Pinpoint the cell where the given text exists, returning its [x, y] midpoint coordinate. 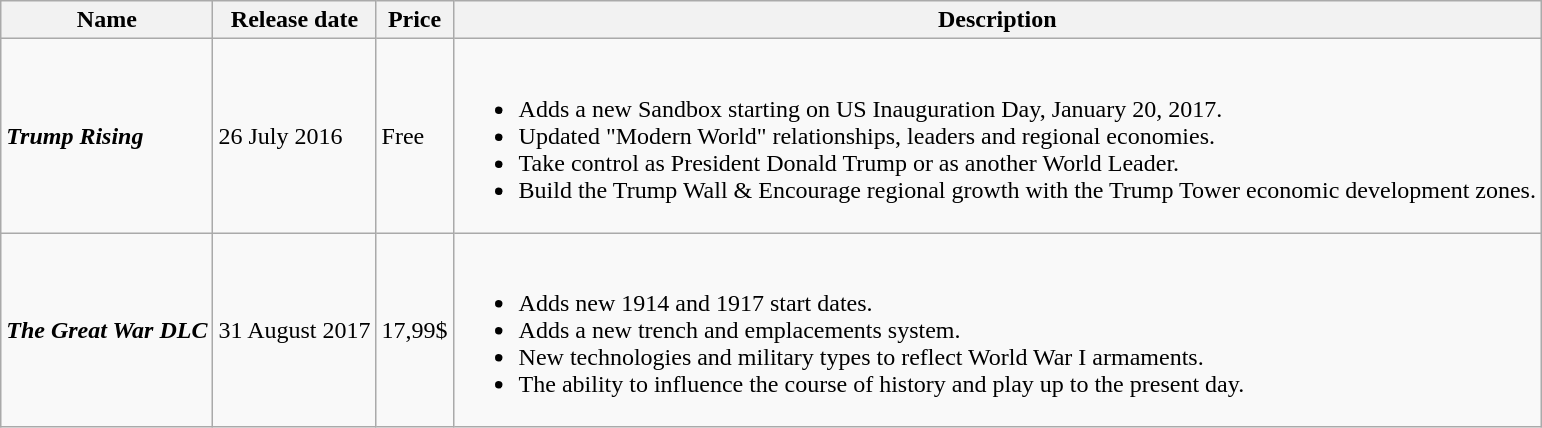
Release date [294, 20]
31 August 2017 [294, 330]
17,99$ [414, 330]
Trump Rising [107, 136]
The Great War DLC [107, 330]
Name [107, 20]
Price [414, 20]
Free [414, 136]
Description [997, 20]
26 July 2016 [294, 136]
